Return the [x, y] coordinate for the center point of the cell that contains the specified text.  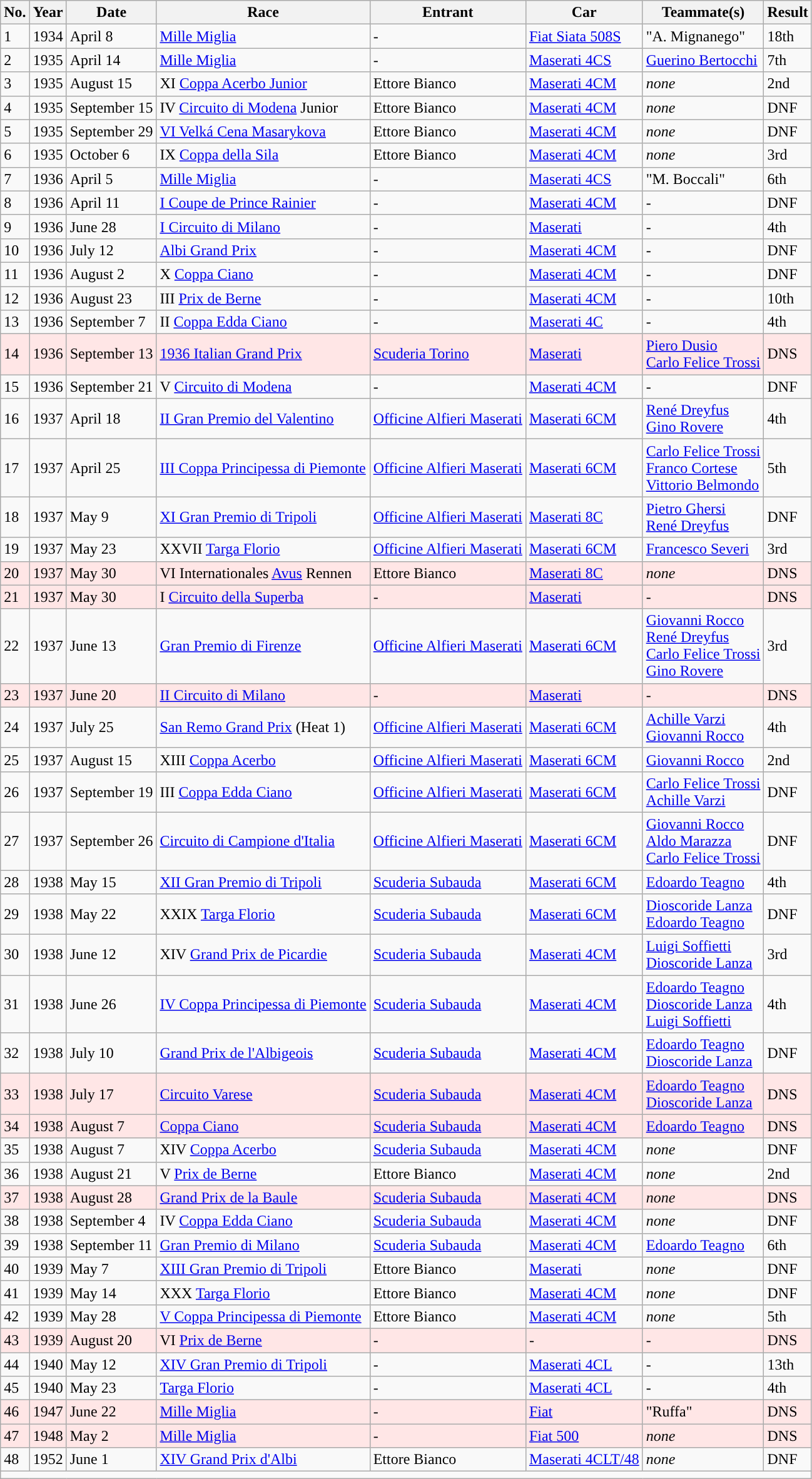
29 [15, 915]
Teammate(s) [703, 13]
No. [15, 13]
April 18 [111, 419]
Edoardo TeagnoDioscoride LanzaLuigi Soffietti [703, 1004]
Car [584, 13]
Entrant [448, 13]
16 [15, 419]
June 13 [111, 646]
Year [48, 13]
August 2 [111, 274]
June 20 [111, 695]
XIII Coppa Acerbo [263, 760]
July 12 [111, 250]
September 13 [111, 354]
Grand Prix de la Baule [263, 1197]
May 9 [111, 517]
Achille VarziGiovanni Rocco [703, 727]
August 23 [111, 298]
Coppa Ciano [263, 1126]
1947 [48, 1412]
Giovanni RoccoAldo MarazzaCarlo Felice Trossi [703, 841]
Fiat [584, 1412]
13th [788, 1365]
VI Velká Cena Masarykova [263, 131]
1948 [48, 1436]
Albi Grand Prix [263, 250]
René DreyfusGino Rovere [703, 419]
May 2 [111, 1436]
July 17 [111, 1094]
Giovanni Rocco [703, 760]
IV Circuito di Modena Junior [263, 108]
June 26 [111, 1004]
46 [15, 1412]
X Coppa Ciano [263, 274]
July 10 [111, 1054]
Circuito Varese [263, 1094]
XIV Grand Prix de Picardie [263, 955]
35 [15, 1150]
XI Gran Premio di Tripoli [263, 517]
26 [15, 792]
III Prix de Berne [263, 298]
1934 [48, 36]
4 [15, 108]
April 8 [111, 36]
XIV Coppa Acerbo [263, 1150]
42 [15, 1316]
43 [15, 1340]
1936 Italian Grand Prix [263, 354]
"Ruffa" [703, 1412]
XI Coppa Acerbo Junior [263, 84]
April 25 [111, 468]
April 14 [111, 60]
Giovanni RoccoRené DreyfusCarlo Felice TrossiGino Rovere [703, 646]
25 [15, 760]
April 11 [111, 203]
September 11 [111, 1245]
June 12 [111, 955]
September 7 [111, 322]
10 [15, 250]
Scuderia Torino [448, 354]
10th [788, 298]
September 29 [111, 131]
32 [15, 1054]
1952 [48, 1460]
Guerino Bertocchi [703, 60]
VI Prix de Berne [263, 1340]
44 [15, 1365]
III Coppa Edda Ciano [263, 792]
36 [15, 1174]
38 [15, 1221]
Francesco Severi [703, 549]
July 25 [111, 727]
39 [15, 1245]
Pietro GhersiRené Dreyfus [703, 517]
23 [15, 695]
Date [111, 13]
Targa Florio [263, 1388]
II Coppa Edda Ciano [263, 322]
Luigi SoffiettiDioscoride Lanza [703, 955]
34 [15, 1126]
Carlo Felice TrossiFranco CorteseVittorio Belmondo [703, 468]
15 [15, 387]
August 21 [111, 1174]
30 [15, 955]
21 [15, 597]
Grand Prix de l'Albigeois [263, 1054]
13 [15, 322]
September 15 [111, 108]
V Prix de Berne [263, 1174]
May 15 [111, 882]
September 26 [111, 841]
XIV Gran Premio di Tripoli [263, 1365]
17 [15, 468]
VI Internationales Avus Rennen [263, 573]
V Circuito di Modena [263, 387]
II Gran Premio del Valentino [263, 419]
"M. Boccali" [703, 179]
IV Coppa Principessa di Piemonte [263, 1004]
IV Coppa Edda Ciano [263, 1221]
2 [15, 60]
Result [788, 13]
September 21 [111, 387]
May 12 [111, 1365]
37 [15, 1197]
33 [15, 1094]
III Coppa Principessa di Piemonte [263, 468]
XXIX Targa Florio [263, 915]
Maserati 4CLT/48 [584, 1460]
9 [15, 226]
14 [15, 354]
Maserati 4C [584, 322]
I Circuito di Milano [263, 226]
Gran Premio di Firenze [263, 646]
24 [15, 727]
19 [15, 549]
11 [15, 274]
40 [15, 1269]
May 22 [111, 915]
20 [15, 573]
47 [15, 1436]
45 [15, 1388]
April 5 [111, 179]
1 [15, 36]
28 [15, 882]
I Circuito della Superba [263, 597]
Circuito di Campione d'Italia [263, 841]
Gran Premio di Milano [263, 1245]
41 [15, 1293]
18th [788, 36]
May 7 [111, 1269]
May 14 [111, 1293]
August 28 [111, 1197]
June 22 [111, 1412]
September 19 [111, 792]
August 20 [111, 1340]
8 [15, 203]
48 [15, 1460]
V Coppa Principessa di Piemonte [263, 1316]
18 [15, 517]
7 [15, 179]
7th [788, 60]
31 [15, 1004]
5 [15, 131]
XXX Targa Florio [263, 1293]
San Remo Grand Prix (Heat 1) [263, 727]
Race [263, 13]
Fiat Siata 508S [584, 36]
"A. Mignanego" [703, 36]
XII Gran Premio di Tripoli [263, 882]
XXVII Targa Florio [263, 549]
October 6 [111, 155]
May 28 [111, 1316]
June 28 [111, 226]
I Coupe de Prince Rainier [263, 203]
22 [15, 646]
3 [15, 84]
Piero DusioCarlo Felice Trossi [703, 354]
6 [15, 155]
XIV Grand Prix d'Albi [263, 1460]
27 [15, 841]
Carlo Felice TrossiAchille Varzi [703, 792]
IX Coppa della Sila [263, 155]
June 1 [111, 1460]
Fiat 500 [584, 1436]
September 4 [111, 1221]
XIII Gran Premio di Tripoli [263, 1269]
Dioscoride LanzaEdoardo Teagno [703, 915]
II Circuito di Milano [263, 695]
12 [15, 298]
